Determine the (x, y) coordinate at the center of the cell enclosing the given text.  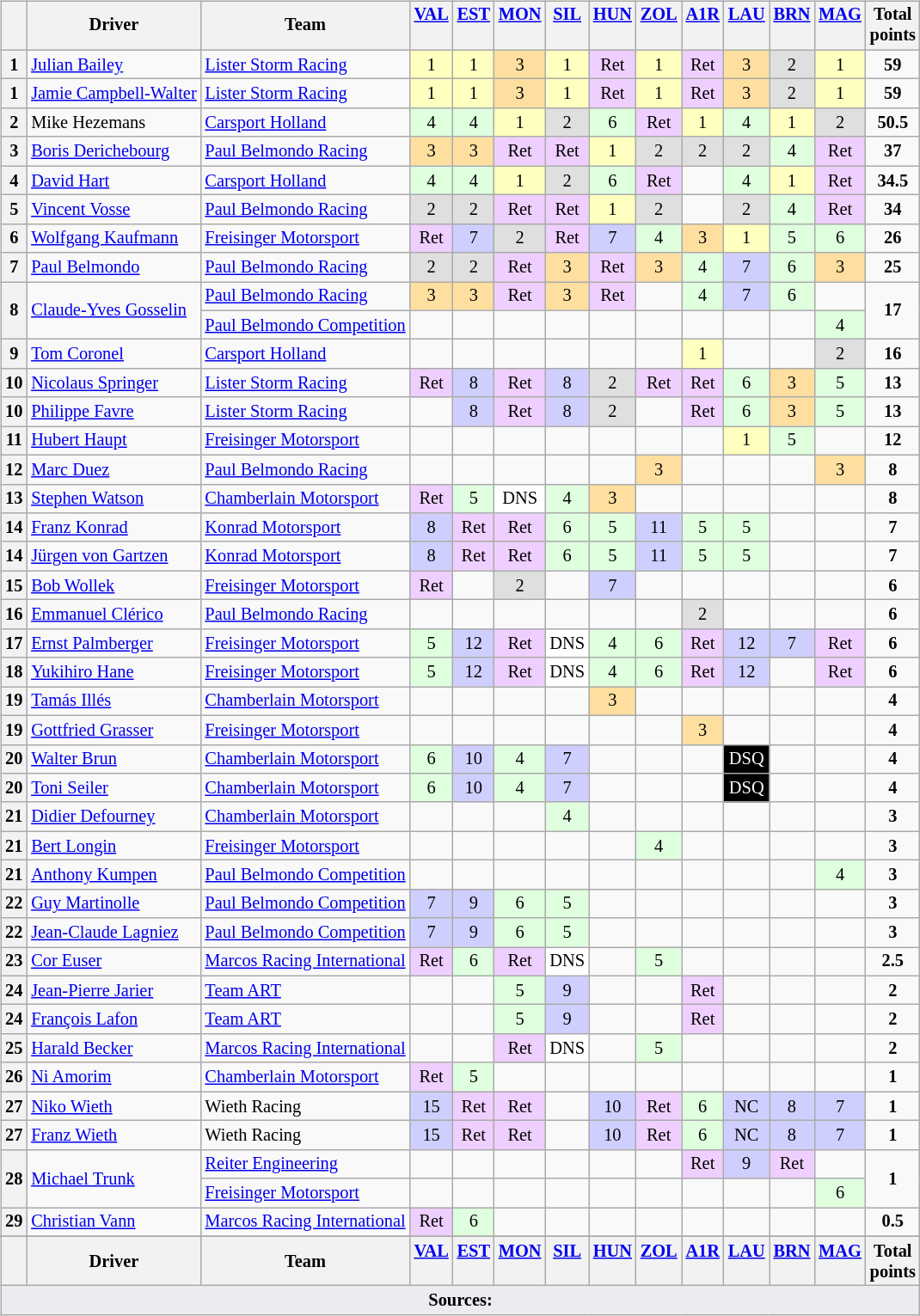
Nicolaus Springer (113, 383)
Didier Defourney (113, 817)
34 (892, 210)
Bert Longin (113, 846)
François Lafon (113, 1019)
Tamás Illés (113, 701)
Claude-Yves Gosselin (113, 311)
Stephen Watson (113, 499)
Ernst Palmberger (113, 643)
Bob Wollek (113, 585)
Franz Wieth (113, 1135)
Hubert Haupt (113, 441)
Wolfgang Kaufmann (113, 238)
Guy Martinolle (113, 903)
34.5 (892, 181)
Michael Trunk (113, 1178)
Sources: (460, 1301)
Walter Brun (113, 759)
Emmanuel Clérico (113, 615)
Cor Euser (113, 962)
David Hart (113, 181)
Paul Belmondo (113, 267)
Vincent Vosse (113, 210)
18 (14, 672)
Marc Duez (113, 469)
Jean-Claude Lagniez (113, 933)
Mike Hezemans (113, 123)
Julian Bailey (113, 64)
Reiter Engineering (306, 1164)
Jamie Campbell-Walter (113, 94)
50.5 (892, 123)
37 (892, 151)
28 (14, 1178)
29 (14, 1222)
Niko Wieth (113, 1106)
Philippe Favre (113, 412)
Gottfried Grasser (113, 730)
Jürgen von Gartzen (113, 556)
23 (14, 962)
Jean-Pierre Jarier (113, 990)
Christian Vann (113, 1222)
Harald Becker (113, 1049)
Boris Derichebourg (113, 151)
Franz Konrad (113, 528)
Tom Coronel (113, 354)
Anthony Kumpen (113, 875)
Toni Seiler (113, 788)
2.5 (892, 962)
Ni Amorim (113, 1077)
Yukihiro Hane (113, 672)
0.5 (892, 1222)
